Scan for the cell matching the given text and deliver its [x, y] coordinate at center. 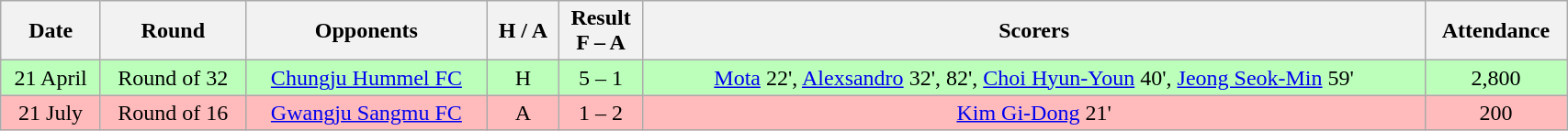
21 July [51, 113]
2,800 [1495, 78]
Scorers [1034, 31]
Kim Gi-Dong 21' [1034, 113]
Attendance [1495, 31]
Round of 16 [173, 113]
21 April [51, 78]
Mota 22', Alexsandro 32', 82', Choi Hyun-Youn 40', Jeong Seok-Min 59' [1034, 78]
Gwangju Sangmu FC [367, 113]
H / A [524, 31]
Opponents [367, 31]
200 [1495, 113]
A [524, 113]
Round of 32 [173, 78]
Chungju Hummel FC [367, 78]
1 – 2 [601, 113]
Round [173, 31]
5 – 1 [601, 78]
Date [51, 31]
ResultF – A [601, 31]
H [524, 78]
